Output the (x, y) coordinate of the center of the cell containing the given text.  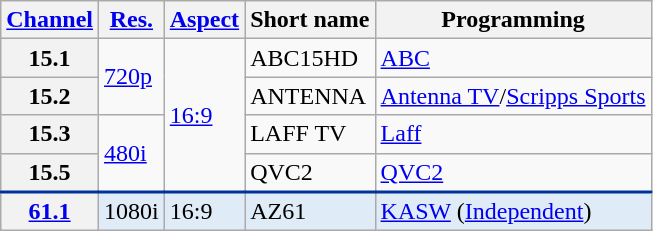
15.5 (50, 172)
1080i (132, 212)
Channel (50, 20)
Antenna TV/Scripps Sports (513, 96)
Aspect (204, 20)
ANTENNA (310, 96)
ABC15HD (310, 58)
15.3 (50, 134)
Short name (310, 20)
Laff (513, 134)
KASW (Independent) (513, 212)
AZ61 (310, 212)
480i (132, 154)
LAFF TV (310, 134)
ABC (513, 58)
Res. (132, 20)
61.1 (50, 212)
15.1 (50, 58)
Programming (513, 20)
15.2 (50, 96)
720p (132, 77)
